Return the (x, y) coordinate for the center point of the cell that contains the specified text.  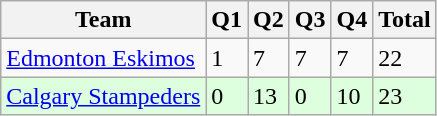
Total (405, 20)
Q3 (310, 20)
10 (352, 96)
13 (269, 96)
Q2 (269, 20)
Team (104, 20)
23 (405, 96)
22 (405, 58)
Calgary Stampeders (104, 96)
1 (227, 58)
Q4 (352, 20)
Edmonton Eskimos (104, 58)
Q1 (227, 20)
